Scan for the cell matching the given text and deliver its (X, Y) coordinate at center. 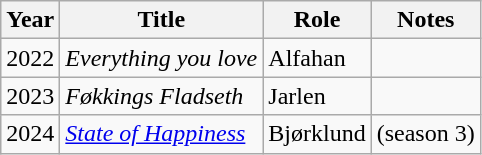
Føkkings Fladseth (162, 96)
Jarlen (317, 96)
Everything you love (162, 58)
(season 3) (426, 134)
Bjørklund (317, 134)
Alfahan (317, 58)
State of Happiness (162, 134)
2022 (30, 58)
Title (162, 20)
Role (317, 20)
2024 (30, 134)
2023 (30, 96)
Year (30, 20)
Notes (426, 20)
